Provide the [X, Y] coordinate of the cell's center where the given text is located.  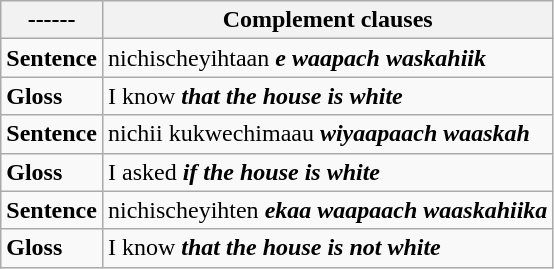
nichischeyihtaan e waapach waskahiik [327, 58]
Complement clauses [327, 20]
I know that the house is not white [327, 248]
nichischeyihten ekaa waapaach waaskahiika [327, 210]
nichii kukwechimaau wiyaapaach waaskah [327, 134]
I asked if the house is white [327, 172]
------ [52, 20]
I know that the house is white [327, 96]
